Return (X, Y) of the center of cell containing provided text 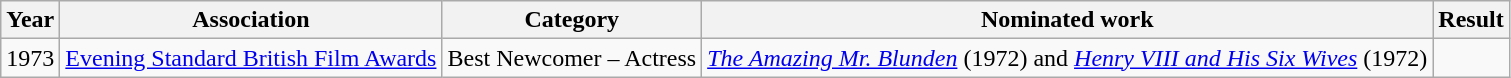
Category (572, 20)
1973 (30, 58)
Nominated work (1068, 20)
Result (1471, 20)
Best Newcomer – Actress (572, 58)
The Amazing Mr. Blunden (1972) and Henry VIII and His Six Wives (1972) (1068, 58)
Association (251, 20)
Evening Standard British Film Awards (251, 58)
Year (30, 20)
